Extract the [X, Y] coordinate from the center of the cell holding the provided text.  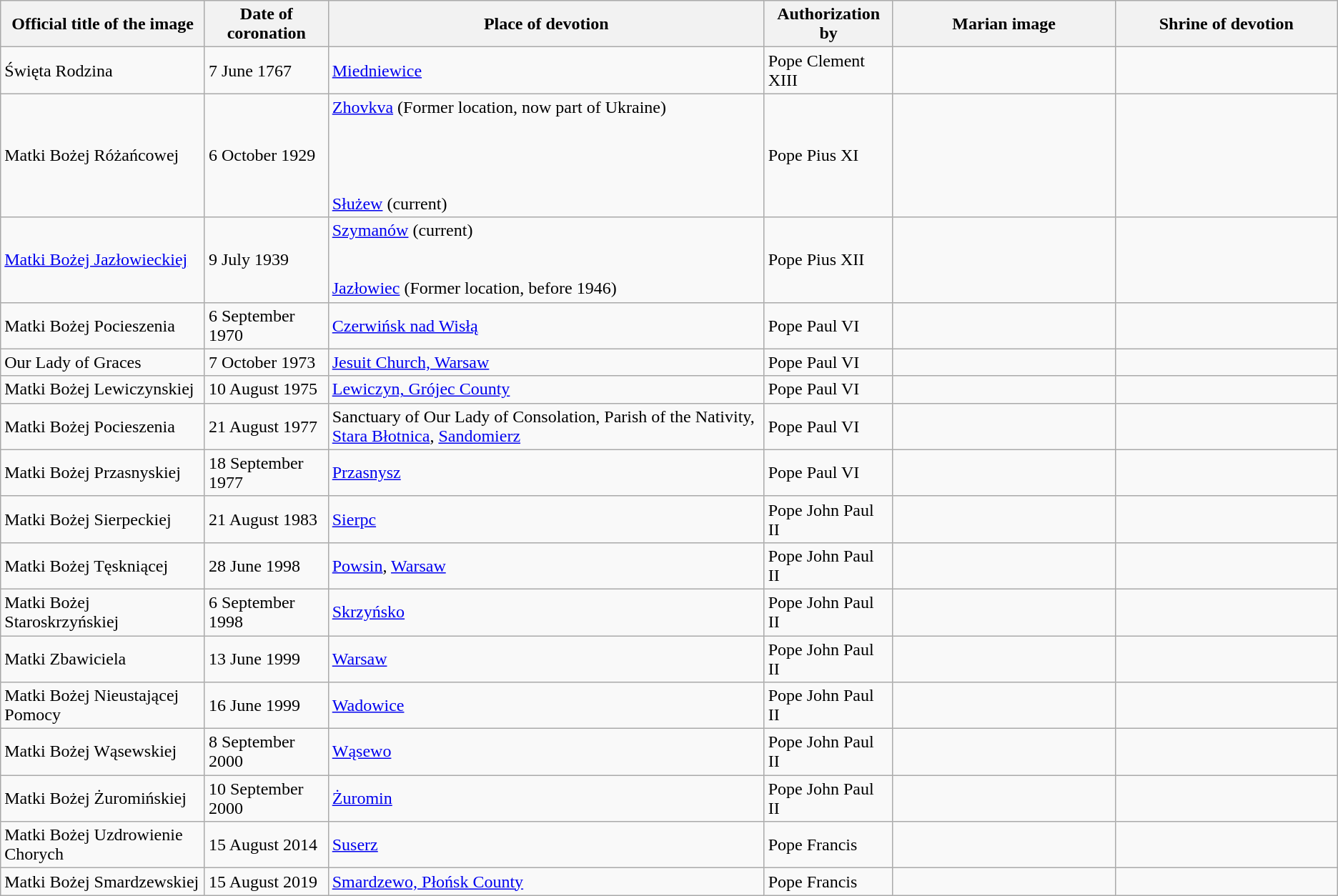
Matki Bożej Nieustającej Pomocy [103, 706]
Matki Bożej Lewiczynskiej [103, 389]
Skrzyńsko [546, 612]
18 September 1977 [266, 473]
Matki Bożej Różańcowej [103, 156]
Powsin, Warsaw [546, 566]
Matki Bożej Jazłowieckiej [103, 260]
Smardzewo, Płońsk County [546, 882]
Przasnysz [546, 473]
Pope Pius XII [828, 260]
Matki Bożej Smardzewskiej [103, 882]
Wadowice [546, 706]
Żuromin [546, 799]
Our Lady of Graces [103, 362]
Pope Pius XI [828, 156]
9 July 1939 [266, 260]
Matki Bożej Sierpeckiej [103, 519]
Wąsewo [546, 752]
Matki Bożej Przasnyskiej [103, 473]
6 September 1998 [266, 612]
7 June 1767 [266, 70]
Matki Bożej Tęskniącej [103, 566]
Official title of the image [103, 24]
Matki Bożej Żuromińskiej [103, 799]
Matki Bożej Wąsewskiej [103, 752]
Matki Bożej Staroskrzyńskiej [103, 612]
15 August 2014 [266, 845]
6 September 1970 [266, 326]
6 October 1929 [266, 156]
Miedniewice [546, 70]
Pope Clement XIII [828, 70]
Matki Bożej Uzdrowienie Chorych [103, 845]
Authorization by [828, 24]
16 June 1999 [266, 706]
Matki Zbawiciela [103, 659]
Date of coronation [266, 24]
Czerwińsk nad Wisłą [546, 326]
8 September 2000 [266, 752]
Sierpc [546, 519]
15 August 2019 [266, 882]
Zhovkva (Former location, now part of Ukraine)Służew (current) [546, 156]
13 June 1999 [266, 659]
Szymanów (current) Jazłowiec (Former location, before 1946) [546, 260]
Marian image [1003, 24]
Święta Rodzina [103, 70]
Jesuit Church, Warsaw [546, 362]
Warsaw [546, 659]
Suserz [546, 845]
Place of devotion [546, 24]
Sanctuary of Our Lady of Consolation, Parish of the Nativity, Stara Błotnica, Sandomierz [546, 426]
28 June 1998 [266, 566]
10 September 2000 [266, 799]
Lewiczyn, Grójec County [546, 389]
21 August 1983 [266, 519]
7 October 1973 [266, 362]
21 August 1977 [266, 426]
10 August 1975 [266, 389]
Shrine of devotion [1226, 24]
